Capture the cell that displays the provided text and extract its [x, y] central coordinate. 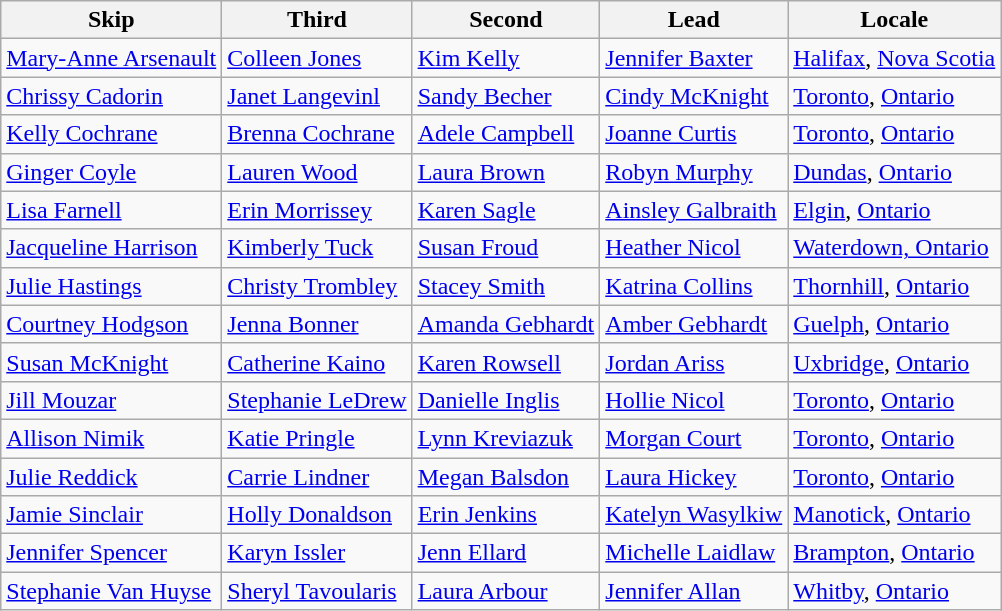
Katie Pringle [317, 438]
Amber Gebhardt [694, 324]
Robyn Murphy [694, 172]
Katelyn Wasylkiw [694, 515]
Jenn Ellard [506, 553]
Dundas, Ontario [894, 172]
Lisa Farnell [112, 210]
Julie Reddick [112, 477]
Lead [694, 20]
Uxbridge, Ontario [894, 362]
Ginger Coyle [112, 172]
Christy Trombley [317, 286]
Lauren Wood [317, 172]
Erin Morrissey [317, 210]
Carrie Lindner [317, 477]
Ainsley Galbraith [694, 210]
Jennifer Allan [694, 591]
Morgan Court [694, 438]
Jill Mouzar [112, 400]
Whitby, Ontario [894, 591]
Guelph, Ontario [894, 324]
Jordan Ariss [694, 362]
Erin Jenkins [506, 515]
Waterdown, Ontario [894, 248]
Kimberly Tuck [317, 248]
Elgin, Ontario [894, 210]
Hollie Nicol [694, 400]
Stephanie Van Huyse [112, 591]
Mary-Anne Arsenault [112, 58]
Jamie Sinclair [112, 515]
Julie Hastings [112, 286]
Laura Hickey [694, 477]
Cindy McKnight [694, 96]
Brampton, Ontario [894, 553]
Susan Froud [506, 248]
Laura Arbour [506, 591]
Sheryl Tavoularis [317, 591]
Michelle Laidlaw [694, 553]
Jacqueline Harrison [112, 248]
Danielle Inglis [506, 400]
Stephanie LeDrew [317, 400]
Joanne Curtis [694, 134]
Amanda Gebhardt [506, 324]
Heather Nicol [694, 248]
Catherine Kaino [317, 362]
Colleen Jones [317, 58]
Courtney Hodgson [112, 324]
Kelly Cochrane [112, 134]
Brenna Cochrane [317, 134]
Laura Brown [506, 172]
Susan McKnight [112, 362]
Janet Langevinl [317, 96]
Karyn Issler [317, 553]
Kim Kelly [506, 58]
Holly Donaldson [317, 515]
Katrina Collins [694, 286]
Halifax, Nova Scotia [894, 58]
Thornhill, Ontario [894, 286]
Second [506, 20]
Jennifer Baxter [694, 58]
Locale [894, 20]
Jennifer Spencer [112, 553]
Jenna Bonner [317, 324]
Skip [112, 20]
Karen Sagle [506, 210]
Manotick, Ontario [894, 515]
Megan Balsdon [506, 477]
Sandy Becher [506, 96]
Lynn Kreviazuk [506, 438]
Chrissy Cadorin [112, 96]
Adele Campbell [506, 134]
Karen Rowsell [506, 362]
Allison Nimik [112, 438]
Stacey Smith [506, 286]
Third [317, 20]
